Determine the [X, Y] coordinate at the center of the cell enclosing the given text.  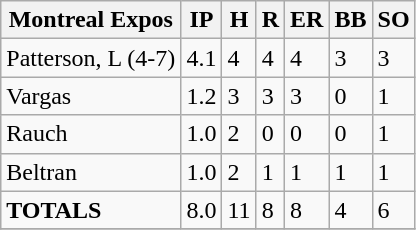
Vargas [91, 96]
11 [239, 210]
IP [202, 20]
Montreal Expos [91, 20]
R [270, 20]
Beltran [91, 172]
Rauch [91, 134]
1.2 [202, 96]
8.0 [202, 210]
TOTALS [91, 210]
BB [350, 20]
6 [394, 210]
Patterson, L (4-7) [91, 58]
H [239, 20]
ER [307, 20]
4.1 [202, 58]
SO [394, 20]
